For the text-containing cell, return its midpoint in [X, Y] coordinate format. 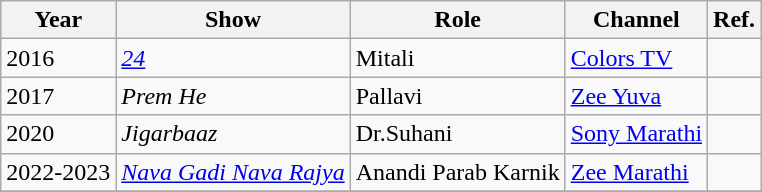
Ref. [734, 20]
Zee Marathi [636, 172]
2017 [58, 96]
Year [58, 20]
Channel [636, 20]
Zee Yuva [636, 96]
Jigarbaaz [233, 134]
Role [458, 20]
Show [233, 20]
2022-2023 [58, 172]
Sony Marathi [636, 134]
24 [233, 58]
2016 [58, 58]
Anandi Parab Karnik [458, 172]
Pallavi [458, 96]
Dr.Suhani [458, 134]
Mitali [458, 58]
2020 [58, 134]
Colors TV [636, 58]
Prem He [233, 96]
Nava Gadi Nava Rajya [233, 172]
